Detect which cell encompasses the target text, then output its [X, Y] center coordinate. 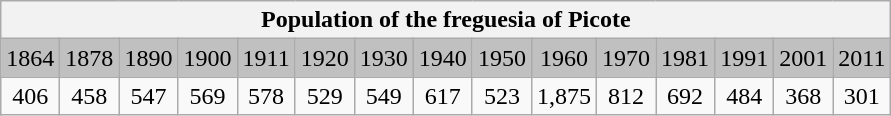
1950 [502, 58]
2001 [804, 58]
368 [804, 96]
1864 [30, 58]
1991 [744, 58]
1940 [442, 58]
549 [384, 96]
1930 [384, 58]
1911 [266, 58]
1,875 [564, 96]
406 [30, 96]
812 [626, 96]
692 [686, 96]
1960 [564, 58]
301 [862, 96]
1920 [324, 58]
617 [442, 96]
1900 [208, 58]
569 [208, 96]
484 [744, 96]
1878 [90, 58]
1981 [686, 58]
2011 [862, 58]
578 [266, 96]
1890 [148, 58]
Population of the freguesia of Picote [446, 20]
523 [502, 96]
458 [90, 96]
529 [324, 96]
547 [148, 96]
1970 [626, 58]
